Scan for the cell matching the given text and deliver its [x, y] coordinate at center. 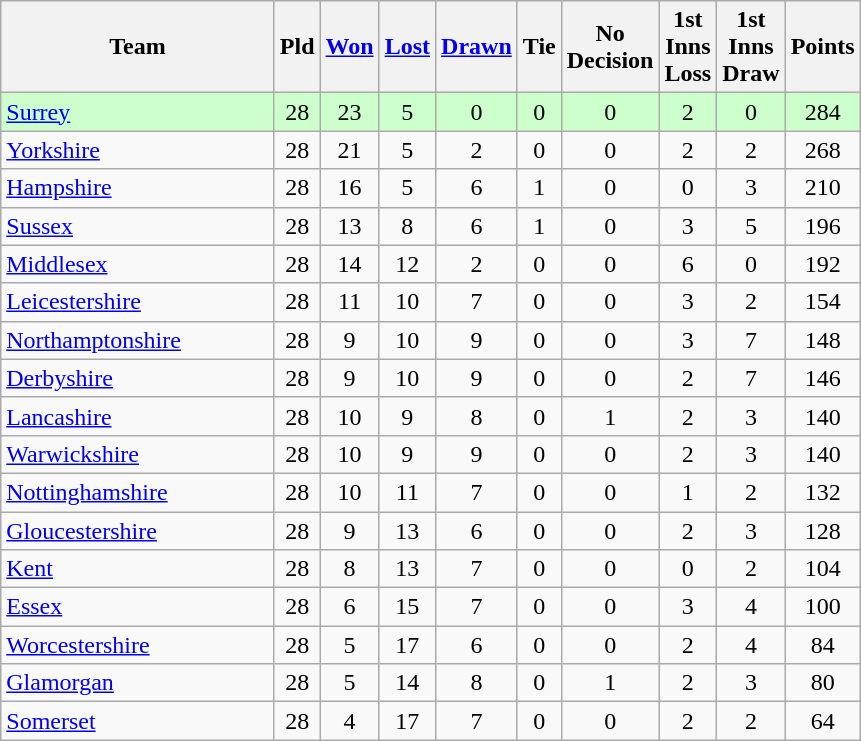
16 [350, 188]
146 [822, 378]
Surrey [138, 112]
210 [822, 188]
Drawn [477, 47]
84 [822, 645]
Warwickshire [138, 454]
Tie [539, 47]
100 [822, 607]
Kent [138, 569]
Pld [297, 47]
23 [350, 112]
15 [407, 607]
80 [822, 683]
1st Inns Draw [751, 47]
Lancashire [138, 416]
Northamptonshire [138, 340]
Derbyshire [138, 378]
154 [822, 302]
Yorkshire [138, 150]
Gloucestershire [138, 531]
Points [822, 47]
132 [822, 492]
64 [822, 721]
Middlesex [138, 264]
192 [822, 264]
104 [822, 569]
21 [350, 150]
Sussex [138, 226]
Won [350, 47]
Lost [407, 47]
Worcestershire [138, 645]
12 [407, 264]
Nottinghamshire [138, 492]
128 [822, 531]
Hampshire [138, 188]
Somerset [138, 721]
268 [822, 150]
Essex [138, 607]
1st Inns Loss [688, 47]
148 [822, 340]
Leicestershire [138, 302]
Glamorgan [138, 683]
196 [822, 226]
284 [822, 112]
Team [138, 47]
No Decision [610, 47]
